Return [x, y] of the center of cell containing provided text 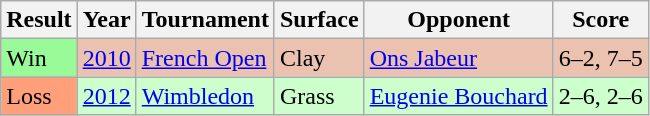
French Open [205, 58]
2–6, 2–6 [600, 96]
Score [600, 20]
Win [39, 58]
Grass [319, 96]
Wimbledon [205, 96]
Surface [319, 20]
Result [39, 20]
Year [106, 20]
2012 [106, 96]
2010 [106, 58]
Eugenie Bouchard [458, 96]
Ons Jabeur [458, 58]
Opponent [458, 20]
Clay [319, 58]
6–2, 7–5 [600, 58]
Loss [39, 96]
Tournament [205, 20]
